Scan for the cell matching the given text and deliver its [x, y] coordinate at center. 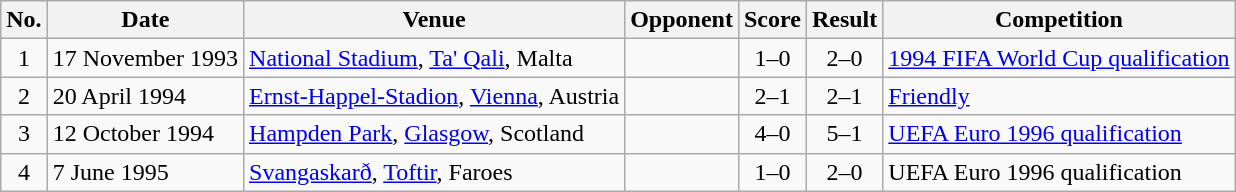
Hampden Park, Glasgow, Scotland [434, 134]
1 [24, 58]
Date [145, 20]
Friendly [1059, 96]
Score [772, 20]
Competition [1059, 20]
5–1 [844, 134]
17 November 1993 [145, 58]
20 April 1994 [145, 96]
1994 FIFA World Cup qualification [1059, 58]
Result [844, 20]
No. [24, 20]
2 [24, 96]
4–0 [772, 134]
12 October 1994 [145, 134]
7 June 1995 [145, 172]
National Stadium, Ta' Qali, Malta [434, 58]
Svangaskarð, Toftir, Faroes [434, 172]
Ernst-Happel-Stadion, Vienna, Austria [434, 96]
3 [24, 134]
4 [24, 172]
Venue [434, 20]
Opponent [682, 20]
